Detect which cell encompasses the target text, then output its [X, Y] center coordinate. 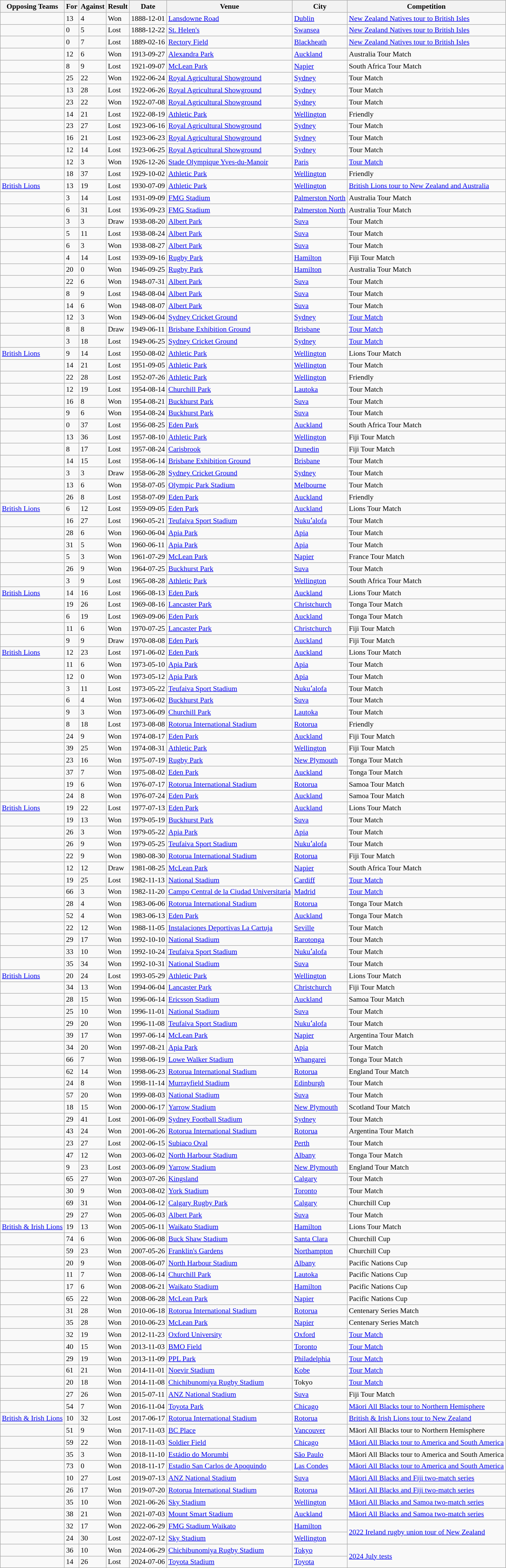
Toyota Park [230, 1406]
1930-07-09 [148, 186]
1922-07-08 [148, 102]
1952-07-26 [148, 378]
1923-06-16 [148, 126]
1976-07-24 [148, 796]
1948-07-31 [148, 282]
40 [72, 1347]
2008-06-14 [148, 1275]
France Tour Match [426, 557]
1977-07-13 [148, 808]
Date [148, 6]
43 [72, 1131]
1949-06-25 [148, 342]
69 [72, 1203]
1983-06-06 [148, 904]
2003-08-02 [148, 1191]
1949-06-11 [148, 330]
1973-05-12 [148, 677]
1888-12-01 [148, 18]
Against [93, 6]
2010-06-23 [148, 1323]
1996-06-14 [148, 1000]
2014-11-08 [148, 1383]
1929-10-02 [148, 174]
1994-06-04 [148, 988]
Rarotonga [320, 940]
38 [72, 1514]
Cardiff [320, 880]
2024-06-29 [148, 1550]
1926-12-26 [148, 162]
2022-06-29 [148, 1526]
Instalaciones Deportivas La Cartuja [230, 928]
Paris [320, 162]
BMO Field [230, 1347]
74 [72, 1239]
Soldier Field [230, 1442]
2019-07-13 [148, 1478]
Venue [230, 6]
73 [72, 1466]
Estádio do Morumbi [230, 1454]
1964-07-25 [148, 569]
1970-07-25 [148, 629]
Dublin [320, 18]
Philadelphia [320, 1359]
Sydney Football Stadium [230, 1119]
Murrayfield Stadium [230, 1083]
Vancouver [320, 1431]
2016-11-04 [148, 1406]
Northampton [320, 1251]
FMG Stadium Waikato [230, 1526]
1973-05-22 [148, 689]
1961-07-29 [148, 557]
1988-11-05 [148, 928]
Carisbrook [230, 449]
1973-08-08 [148, 725]
2000-06-17 [148, 1107]
1958-07-05 [148, 485]
Oxford [320, 1335]
2007-05-26 [148, 1251]
1956-08-25 [148, 425]
1975-07-19 [148, 760]
1939-09-16 [148, 258]
1997-06-14 [148, 1036]
1982-11-13 [148, 880]
2019-07-20 [148, 1490]
British Lions tour to New Zealand and Australia [426, 186]
Mount Smart Stadium [230, 1514]
1970-08-08 [148, 641]
1954-08-21 [148, 401]
Franklin's Gardens [230, 1251]
1923-06-25 [148, 150]
Lansdowne Road [230, 18]
For [72, 6]
1981-08-25 [148, 868]
2003-07-26 [148, 1179]
47 [72, 1155]
2006-06-08 [148, 1239]
1946-09-25 [148, 270]
Calgary Rugby Park [230, 1203]
Melbourne [320, 485]
Edinburgh [320, 1083]
2008-06-21 [148, 1287]
41 [93, 1119]
1974-08-17 [148, 736]
1969-09-06 [148, 617]
Noevir Stadium [230, 1370]
Stade Olympique Yves-du-Manoir [230, 162]
2003-06-02 [148, 1155]
São Paulo [320, 1454]
2013-11-09 [148, 1359]
1949-06-04 [148, 317]
Result [118, 6]
Opposing Teams [32, 6]
1931-09-09 [148, 198]
54 [72, 1406]
2018-11-10 [148, 1454]
2021-07-03 [148, 1514]
1922-06-24 [148, 78]
2017-11-03 [148, 1431]
Scotland Tour Match [426, 1107]
1950-08-02 [148, 353]
1974-08-31 [148, 748]
52 [72, 916]
2024-07-06 [148, 1562]
2018-11-17 [148, 1466]
1957-08-10 [148, 437]
1957-08-24 [148, 449]
Lowe Walker Stadium [230, 1059]
Kobe [320, 1370]
Kingsland [230, 1179]
1958-07-09 [148, 497]
2022 Ireland rugby union tour of New Zealand [426, 1532]
2014-11-01 [148, 1370]
1958-06-14 [148, 461]
1992-10-10 [148, 940]
Seville [320, 928]
1979-05-19 [148, 820]
1913-09-27 [148, 54]
2015-07-11 [148, 1395]
1948-08-04 [148, 294]
Olympic Park Stadium [230, 485]
2002-06-15 [148, 1143]
Las Condes [320, 1466]
2008-06-07 [148, 1263]
1936-09-23 [148, 210]
Toyota Stadium [230, 1562]
York Stadium [230, 1191]
2017-06-17 [148, 1419]
1982-11-20 [148, 892]
1921-09-07 [148, 66]
Ericsson Stadium [230, 1000]
2005-06-03 [148, 1215]
2005-06-11 [148, 1227]
1973-05-10 [148, 665]
1998-06-19 [148, 1059]
1997-08-21 [148, 1048]
1959-09-05 [148, 509]
2001-06-26 [148, 1131]
Perth [320, 1143]
1973-06-09 [148, 712]
2024 July tests [426, 1556]
Swansea [320, 30]
1960-06-11 [148, 545]
1966-08-13 [148, 593]
62 [72, 1072]
1965-08-28 [148, 581]
Buck Shaw Stadium [230, 1239]
British & Irish Lions tour to New Zealand [426, 1419]
51 [72, 1431]
City [320, 6]
St. Helen's [230, 30]
Santa Clara [320, 1239]
33 [72, 952]
1938-08-27 [148, 246]
Blackheath [320, 42]
1960-06-04 [148, 533]
Subiaco Oval [230, 1143]
57 [72, 1095]
Estadio San Carlos de Apoquindo [230, 1466]
1983-06-13 [148, 916]
1980-08-30 [148, 856]
1960-05-21 [148, 521]
1973-06-02 [148, 700]
1954-08-24 [148, 413]
2001-06-09 [148, 1119]
Whangarei [320, 1059]
1923-06-23 [148, 138]
Rectory Field [230, 42]
1992-10-31 [148, 964]
2010-06-18 [148, 1311]
Madrid [320, 892]
2004-06-12 [148, 1203]
Toyota [320, 1562]
1938-08-24 [148, 234]
1969-08-16 [148, 605]
BC Place [230, 1431]
1888-12-22 [148, 30]
1998-11-14 [148, 1083]
1958-06-28 [148, 473]
Oxford University [230, 1335]
61 [72, 1370]
PPL Park [230, 1359]
Competition [426, 6]
1979-05-22 [148, 832]
1971-06-02 [148, 653]
1998-06-23 [148, 1072]
2003-06-09 [148, 1167]
Alexandra Park [230, 54]
Campo Central de la Ciudad Universitaria [230, 892]
1992-10-24 [148, 952]
1975-08-02 [148, 772]
Dunedin [320, 449]
1999-08-03 [148, 1095]
1889-02-16 [148, 42]
1922-08-19 [148, 114]
2012-11-23 [148, 1335]
2022-07-12 [148, 1538]
1976-07-17 [148, 784]
2021-06-26 [148, 1502]
2008-06-28 [148, 1299]
1993-05-29 [148, 976]
1938-08-20 [148, 222]
1948-08-07 [148, 306]
2013-11-03 [148, 1347]
1922-06-26 [148, 90]
2018-11-03 [148, 1442]
1996-11-01 [148, 1012]
1996-11-08 [148, 1023]
1951-09-05 [148, 365]
1979-05-25 [148, 844]
1954-08-14 [148, 389]
